Extract the [x, y] coordinate from the center of the cell holding the provided text.  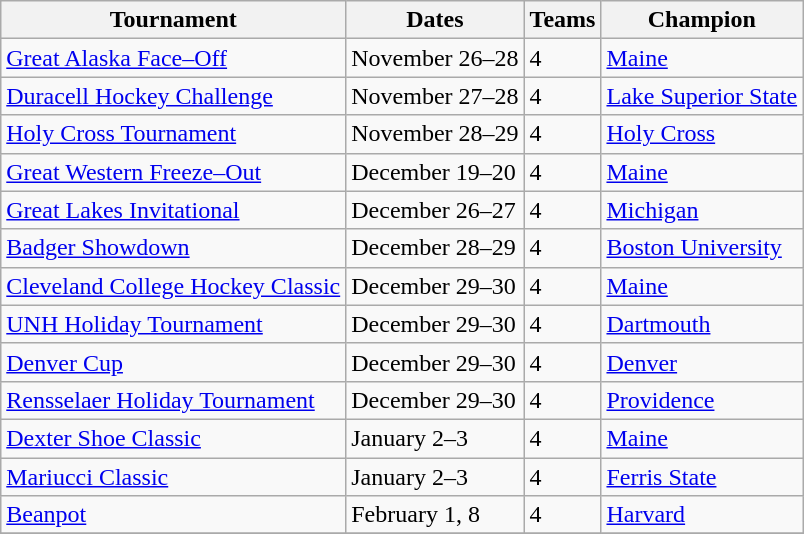
Holy Cross Tournament [174, 134]
November 28–29 [435, 134]
Beanpot [174, 515]
Duracell Hockey Challenge [174, 96]
Lake Superior State [702, 96]
Ferris State [702, 477]
December 28–29 [435, 248]
Holy Cross [702, 134]
Mariucci Classic [174, 477]
Dartmouth [702, 324]
Providence [702, 400]
Michigan [702, 210]
Badger Showdown [174, 248]
Champion [702, 20]
November 27–28 [435, 96]
UNH Holiday Tournament [174, 324]
Denver [702, 362]
Great Western Freeze–Out [174, 172]
Harvard [702, 515]
Rensselaer Holiday Tournament [174, 400]
Boston University [702, 248]
Great Alaska Face–Off [174, 58]
Dexter Shoe Classic [174, 438]
December 19–20 [435, 172]
Great Lakes Invitational [174, 210]
November 26–28 [435, 58]
Tournament [174, 20]
Denver Cup [174, 362]
Dates [435, 20]
February 1, 8 [435, 515]
December 26–27 [435, 210]
Cleveland College Hockey Classic [174, 286]
Teams [562, 20]
